Extract the (X, Y) coordinate from the center of the cell holding the provided text.  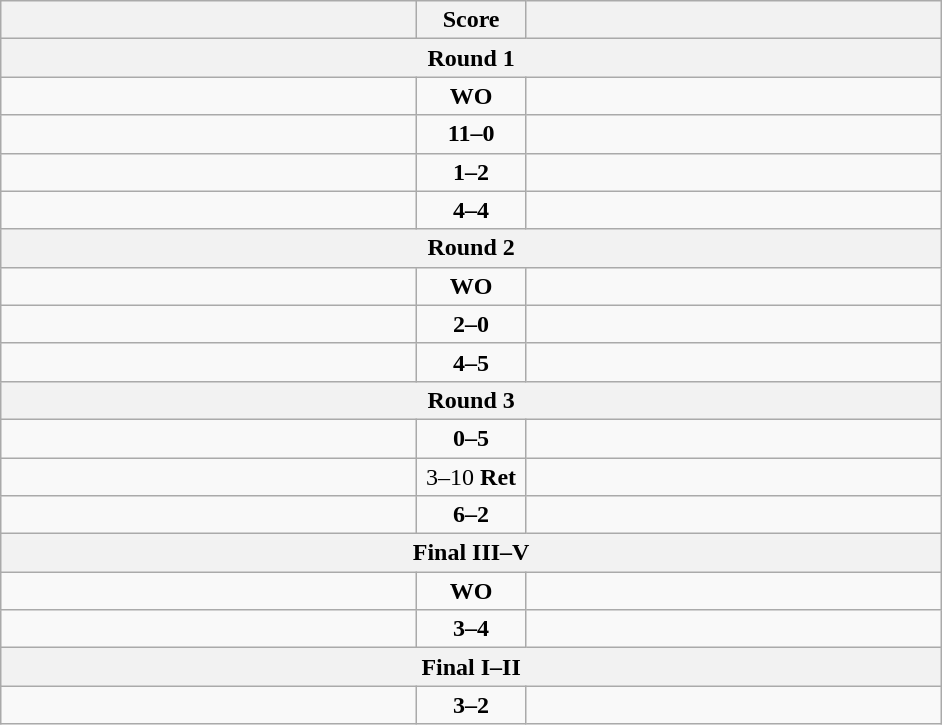
Final III–V (472, 553)
Score (472, 20)
4–5 (472, 362)
Round 1 (472, 58)
3–2 (472, 705)
1–2 (472, 172)
Final I–II (472, 667)
Round 3 (472, 400)
Round 2 (472, 248)
11–0 (472, 134)
3–4 (472, 629)
3–10 Ret (472, 477)
6–2 (472, 515)
4–4 (472, 210)
0–5 (472, 438)
2–0 (472, 324)
